Detect which cell encompasses the target text, then output its [X, Y] center coordinate. 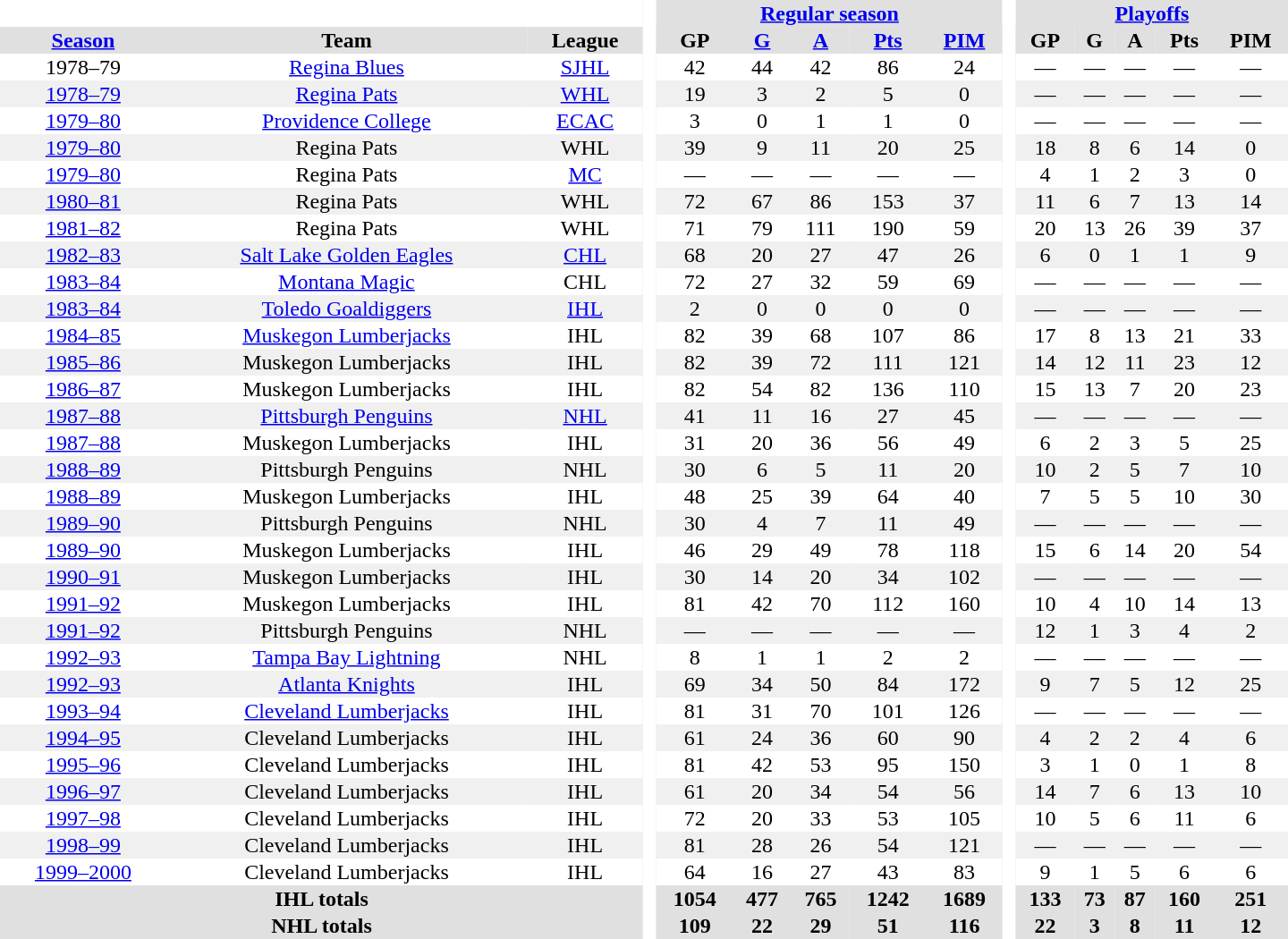
190 [887, 228]
105 [964, 818]
102 [964, 577]
95 [887, 765]
17 [1045, 335]
48 [694, 496]
Providence College [347, 121]
NHL totals [322, 926]
1981–82 [83, 228]
SJHL [585, 67]
136 [887, 389]
40 [964, 496]
1998–99 [83, 845]
116 [964, 926]
1999–2000 [83, 872]
1242 [887, 899]
1994–95 [83, 738]
1985–86 [83, 362]
79 [762, 228]
Season [83, 40]
118 [964, 550]
28 [762, 845]
1996–97 [83, 791]
19 [694, 94]
League [585, 40]
110 [964, 389]
Team [347, 40]
Regular season [830, 13]
Toledo Goaldiggers [347, 309]
45 [964, 416]
153 [887, 201]
43 [887, 872]
765 [821, 899]
Montana Magic [347, 282]
87 [1134, 899]
Tampa Bay Lightning [347, 657]
78 [887, 550]
Salt Lake Golden Eagles [347, 255]
60 [887, 738]
21 [1184, 335]
1990–91 [83, 577]
1054 [694, 899]
1995–96 [83, 765]
83 [964, 872]
73 [1095, 899]
112 [887, 604]
90 [964, 738]
1689 [964, 899]
32 [821, 282]
IHL totals [322, 899]
Playoffs [1152, 13]
Atlanta Knights [347, 684]
251 [1250, 899]
Regina Blues [347, 67]
109 [694, 926]
101 [887, 711]
1993–94 [83, 711]
46 [694, 550]
1980–81 [83, 201]
51 [887, 926]
47 [887, 255]
133 [1045, 899]
1982–83 [83, 255]
1986–87 [83, 389]
172 [964, 684]
1984–85 [83, 335]
ECAC [585, 121]
71 [694, 228]
107 [887, 335]
126 [964, 711]
67 [762, 201]
50 [821, 684]
84 [887, 684]
44 [762, 67]
18 [1045, 148]
1997–98 [83, 818]
477 [762, 899]
41 [694, 416]
MC [585, 174]
150 [964, 765]
